Extract the [x, y] coordinate from the center of the cell holding the provided text.  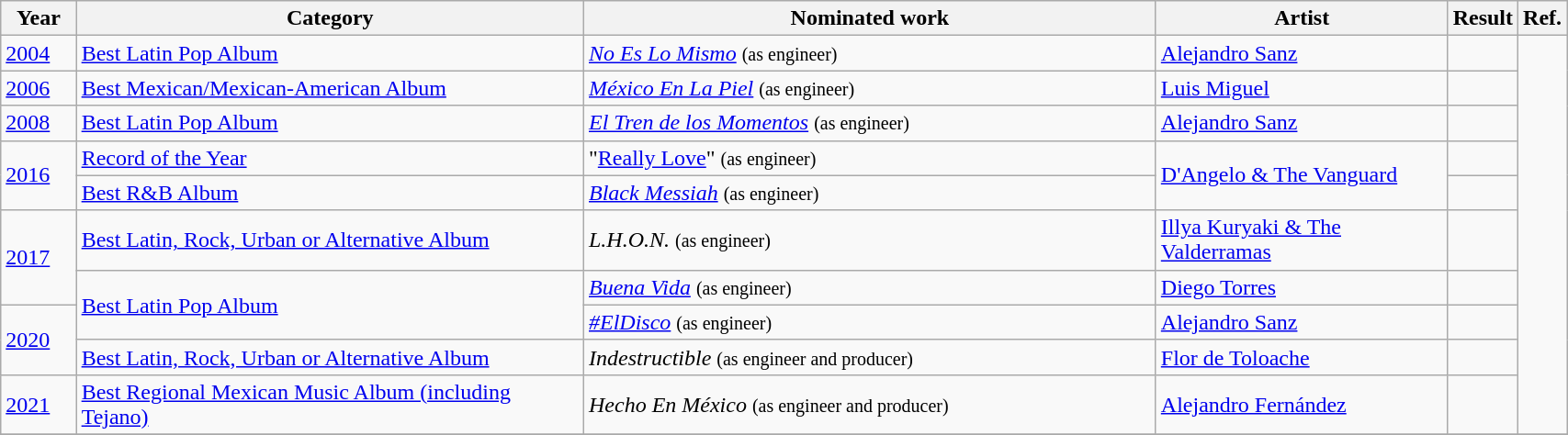
Indestructible (as engineer and producer) [869, 357]
Ref. [1543, 18]
Luis Miguel [1302, 88]
Best Mexican/Mexican-American Album [330, 88]
2006 [39, 88]
Nominated work [869, 18]
Diego Torres [1302, 287]
Category [330, 18]
Hecho En México (as engineer and producer) [869, 404]
#ElDisco (as engineer) [869, 322]
Alejandro Fernández [1302, 404]
2020 [39, 340]
Best R&B Album [330, 193]
Black Messiah (as engineer) [869, 193]
2008 [39, 123]
Buena Vida (as engineer) [869, 287]
Result [1483, 18]
D'Angelo & The Vanguard [1302, 175]
El Tren de los Momentos (as engineer) [869, 123]
México En La Piel (as engineer) [869, 88]
Illya Kuryaki & The Valderramas [1302, 240]
2016 [39, 175]
Flor de Toloache [1302, 357]
2017 [39, 257]
Artist [1302, 18]
Record of the Year [330, 158]
Year [39, 18]
L.H.O.N. (as engineer) [869, 240]
2021 [39, 404]
Best Regional Mexican Music Album (including Tejano) [330, 404]
"Really Love" (as engineer) [869, 158]
No Es Lo Mismo (as engineer) [869, 53]
2004 [39, 53]
